Output the (x, y) coordinate of the center of the cell containing the given text.  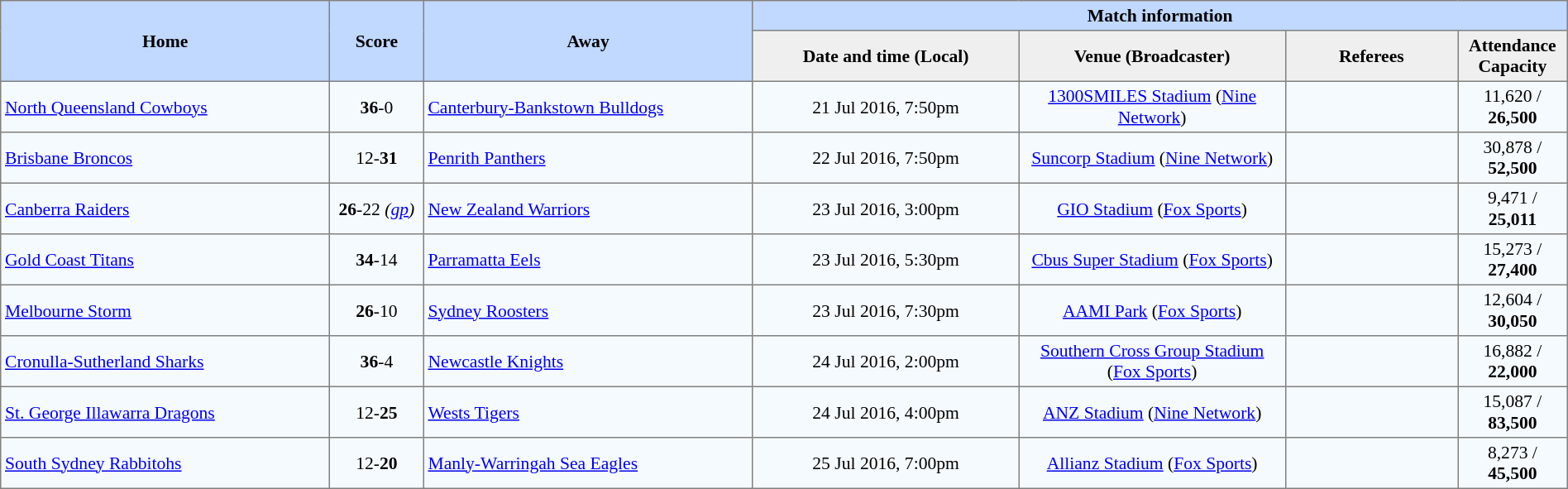
23 Jul 2016, 7:30pm (886, 310)
AAMI Park (Fox Sports) (1152, 310)
21 Jul 2016, 7:50pm (886, 107)
Cbus Super Stadium (Fox Sports) (1152, 260)
26-10 (377, 310)
Suncorp Stadium (Nine Network) (1152, 158)
Canberra Raiders (165, 209)
Newcastle Knights (588, 362)
23 Jul 2016, 3:00pm (886, 209)
36-0 (377, 107)
16,882 / 22,000 (1513, 362)
Penrith Panthers (588, 158)
Venue (Broadcaster) (1152, 56)
26-22 (gp) (377, 209)
Allianz Stadium (Fox Sports) (1152, 463)
ANZ Stadium (Nine Network) (1152, 412)
22 Jul 2016, 7:50pm (886, 158)
St. George Illawarra Dragons (165, 412)
Canterbury-Bankstown Bulldogs (588, 107)
Home (165, 41)
12-20 (377, 463)
Gold Coast Titans (165, 260)
Wests Tigers (588, 412)
12-25 (377, 412)
34-14 (377, 260)
30,878 / 52,500 (1513, 158)
GIO Stadium (Fox Sports) (1152, 209)
24 Jul 2016, 2:00pm (886, 362)
9,471 / 25,011 (1513, 209)
Date and time (Local) (886, 56)
36-4 (377, 362)
Score (377, 41)
New Zealand Warriors (588, 209)
8,273 / 45,500 (1513, 463)
Attendance Capacity (1513, 56)
15,087 / 83,500 (1513, 412)
11,620 / 26,500 (1513, 107)
12,604 / 30,050 (1513, 310)
Manly-Warringah Sea Eagles (588, 463)
23 Jul 2016, 5:30pm (886, 260)
South Sydney Rabbitohs (165, 463)
25 Jul 2016, 7:00pm (886, 463)
24 Jul 2016, 4:00pm (886, 412)
Match information (1159, 16)
Cronulla-Sutherland Sharks (165, 362)
1300SMILES Stadium (Nine Network) (1152, 107)
Referees (1371, 56)
Brisbane Broncos (165, 158)
Away (588, 41)
North Queensland Cowboys (165, 107)
15,273 / 27,400 (1513, 260)
Sydney Roosters (588, 310)
Southern Cross Group Stadium (Fox Sports) (1152, 362)
Melbourne Storm (165, 310)
Parramatta Eels (588, 260)
12-31 (377, 158)
